From the cell containing the given text, extract its center point as [X, Y] coordinate. 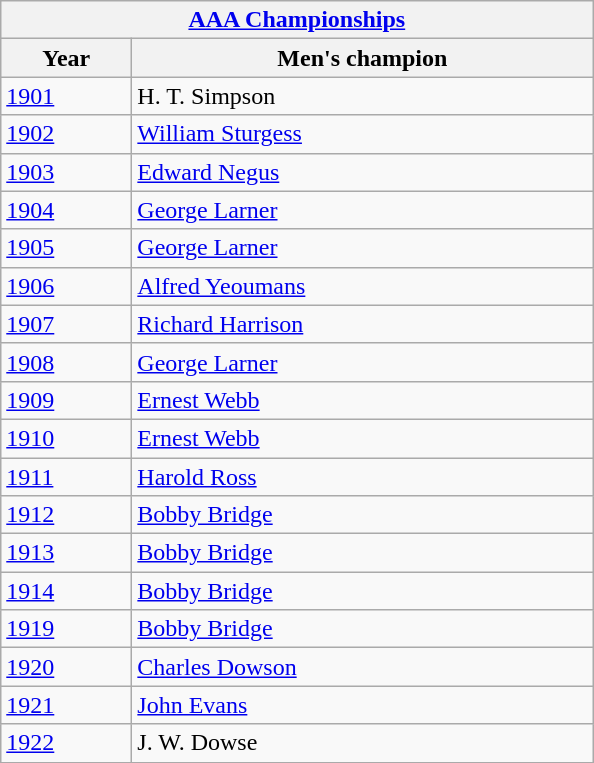
1922 [66, 743]
1920 [66, 667]
Charles Dowson [362, 667]
Men's champion [362, 58]
1909 [66, 400]
1906 [66, 286]
1919 [66, 629]
1907 [66, 324]
John Evans [362, 705]
1904 [66, 210]
1913 [66, 553]
1912 [66, 515]
Harold Ross [362, 477]
Alfred Yeoumans [362, 286]
1902 [66, 134]
1921 [66, 705]
1914 [66, 591]
1911 [66, 477]
Edward Negus [362, 172]
1905 [66, 248]
William Sturgess [362, 134]
AAA Championships [297, 20]
Richard Harrison [362, 324]
1910 [66, 438]
1908 [66, 362]
Year [66, 58]
J. W. Dowse [362, 743]
1901 [66, 96]
1903 [66, 172]
H. T. Simpson [362, 96]
